Capture the cell that displays the provided text and extract its [x, y] central coordinate. 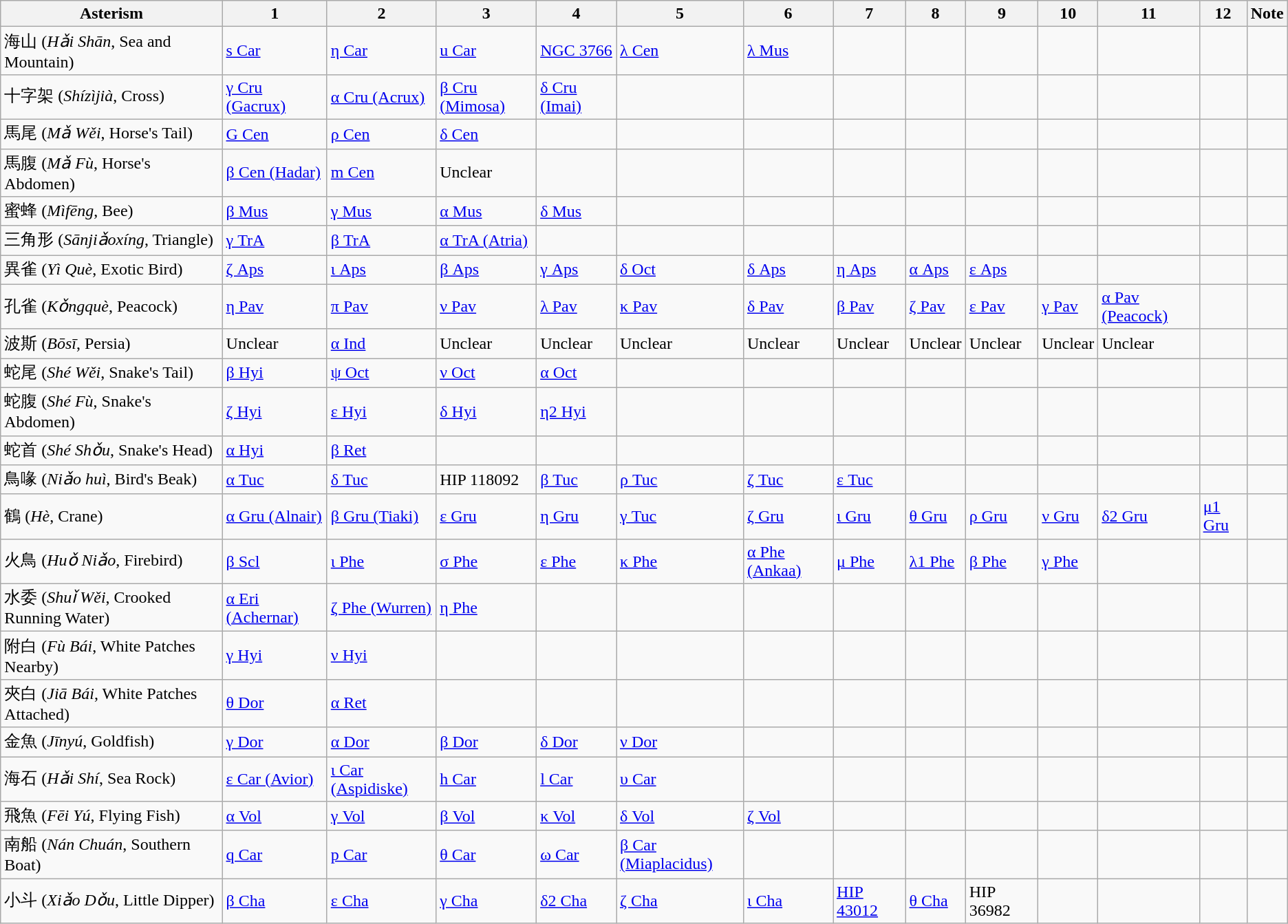
λ Mus [788, 51]
夾白 (Jiā Bái, White Patches Attached) [111, 703]
Asterism [111, 14]
ζ Vol [788, 816]
ι Gru [870, 516]
α TrA (Atria) [486, 241]
ε Tuc [870, 480]
ρ Tuc [680, 480]
ι Cha [788, 901]
飛魚 (Fēi Yú, Flying Fish) [111, 816]
λ Pav [577, 307]
蛇首 (Shé Shǒu, Snake's Head) [111, 450]
三角形 (Sānjiǎoxíng, Triangle) [111, 241]
3 [486, 14]
6 [788, 14]
ψ Oct [381, 373]
α Gru (Alnair) [275, 516]
金魚 (Jīnyú, Goldfish) [111, 742]
ε Gru [486, 516]
δ2 Gru [1149, 516]
γ Mus [381, 212]
β Cha [275, 901]
馬腹 (Mǎ Fù, Horse's Abdomen) [111, 173]
κ Vol [577, 816]
α Tuc [275, 480]
α Ret [381, 703]
γ Hyi [275, 656]
γ Dor [275, 742]
γ Tuc [680, 516]
β TrA [381, 241]
β Mus [275, 212]
m Cen [381, 173]
ν Dor [680, 742]
υ Car [680, 779]
小斗 (Xiǎo Dǒu, Little Dipper) [111, 901]
G Cen [275, 133]
12 [1223, 14]
π Pav [381, 307]
η Car [381, 51]
ζ Hyi [275, 411]
θ Car [486, 855]
β Tuc [577, 480]
ζ Cha [680, 901]
ζ Aps [275, 270]
s Car [275, 51]
ι Car (Aspidiske) [381, 779]
α Oct [577, 373]
u Car [486, 51]
ε Car (Avior) [275, 779]
十字架 (Shízìjià, Cross) [111, 96]
ζ Pav [936, 307]
鳥喙 (Niǎo huì, Bird's Beak) [111, 480]
η Aps [870, 270]
θ Cha [936, 901]
l Car [577, 779]
馬尾 (Mǎ Wěi, Horse's Tail) [111, 133]
蛇尾 (Shé Wěi, Snake's Tail) [111, 373]
η Phe [486, 608]
γ Phe [1068, 561]
5 [680, 14]
h Car [486, 779]
11 [1149, 14]
δ Cen [486, 133]
κ Phe [680, 561]
θ Gru [936, 516]
α Cru (Acrux) [381, 96]
σ Phe [486, 561]
ε Aps [1002, 270]
κ Pav [680, 307]
λ Cen [680, 51]
δ Pav [788, 307]
β Aps [486, 270]
ε Cha [381, 901]
1 [275, 14]
附白 (Fù Bái, White Patches Nearby) [111, 656]
δ Cru (Imai) [577, 96]
4 [577, 14]
β Ret [381, 450]
南船 (Nán Chuán, Southern Boat) [111, 855]
δ Mus [577, 212]
蜜蜂 (Mìfēng, Bee) [111, 212]
β Vol [486, 816]
9 [1002, 14]
ρ Gru [1002, 516]
μ1 Gru [1223, 516]
8 [936, 14]
ε Pav [1002, 307]
α Dor [381, 742]
α Hyi [275, 450]
α Vol [275, 816]
β Phe [1002, 561]
β Dor [486, 742]
p Car [381, 855]
δ Vol [680, 816]
δ Oct [680, 270]
λ1 Phe [936, 561]
δ Tuc [381, 480]
2 [381, 14]
ι Phe [381, 561]
η Gru [577, 516]
β Pav [870, 307]
HIP 36982 [1002, 901]
δ Dor [577, 742]
ι Aps [381, 270]
δ Aps [788, 270]
波斯 (Bōsī, Persia) [111, 344]
γ Pav [1068, 307]
β Hyi [275, 373]
δ2 Cha [577, 901]
水委 (Shuǐ Wěi, Crooked Running Water) [111, 608]
β Scl [275, 561]
7 [870, 14]
α Aps [936, 270]
γ TrA [275, 241]
η2 Hyi [577, 411]
HIP 43012 [870, 901]
海山 (Hǎi Shān, Sea and Mountain) [111, 51]
10 [1068, 14]
HIP 118092 [486, 480]
γ Vol [381, 816]
蛇腹 (Shé Fù, Snake's Abdomen) [111, 411]
δ Hyi [486, 411]
γ Aps [577, 270]
異雀 (Yì Què, Exotic Bird) [111, 270]
α Eri (Achernar) [275, 608]
β Cen (Hadar) [275, 173]
μ Phe [870, 561]
ρ Cen [381, 133]
ζ Gru [788, 516]
ν Pav [486, 307]
火鳥 (Huǒ Niǎo, Firebird) [111, 561]
γ Cru (Gacrux) [275, 96]
Note [1267, 14]
θ Dor [275, 703]
NGC 3766 [577, 51]
孔雀 (Kǒngquè, Peacock) [111, 307]
β Gru (Tiaki) [381, 516]
ζ Phe (Wurren) [381, 608]
ν Oct [486, 373]
α Phe (Ankaa) [788, 561]
ε Hyi [381, 411]
β Car (Miaplacidus) [680, 855]
ε Phe [577, 561]
q Car [275, 855]
海石 (Hǎi Shí, Sea Rock) [111, 779]
α Ind [381, 344]
β Cru (Mimosa) [486, 96]
鶴 (Hè, Crane) [111, 516]
α Mus [486, 212]
η Pav [275, 307]
ζ Tuc [788, 480]
ν Hyi [381, 656]
ω Car [577, 855]
ν Gru [1068, 516]
γ Cha [486, 901]
α Pav (Peacock) [1149, 307]
